Pinpoint the cell where the given text exists, returning its (X, Y) midpoint coordinate. 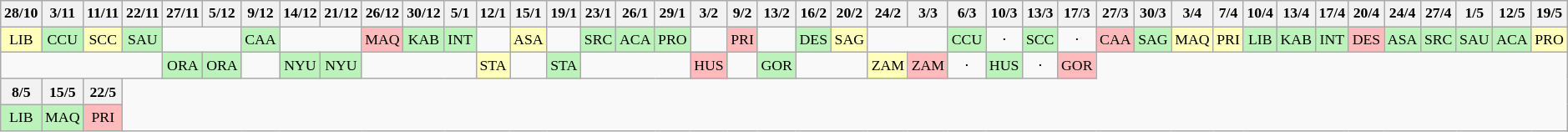
13/3 (1040, 13)
3/11 (63, 13)
7/4 (1228, 13)
3/2 (709, 13)
28/10 (22, 13)
26/12 (382, 13)
16/2 (813, 13)
14/12 (301, 13)
8/5 (22, 92)
22/5 (104, 92)
21/12 (341, 13)
24/4 (1403, 13)
30/12 (424, 13)
13/2 (776, 13)
12/1 (493, 13)
29/1 (673, 13)
10/4 (1260, 13)
13/4 (1296, 13)
1/5 (1474, 13)
17/3 (1077, 13)
20/4 (1366, 13)
10/3 (1004, 13)
17/4 (1332, 13)
27/4 (1439, 13)
30/3 (1153, 13)
3/4 (1192, 13)
24/2 (888, 13)
27/3 (1115, 13)
19/1 (564, 13)
5/12 (222, 13)
19/5 (1550, 13)
6/3 (967, 13)
11/11 (104, 13)
15/5 (63, 92)
12/5 (1512, 13)
5/1 (460, 13)
27/11 (183, 13)
9/2 (742, 13)
26/1 (635, 13)
3/3 (928, 13)
22/11 (143, 13)
9/12 (260, 13)
15/1 (529, 13)
20/2 (849, 13)
23/1 (599, 13)
